Provide the [x, y] coordinate of the cell's center where the given text is located.  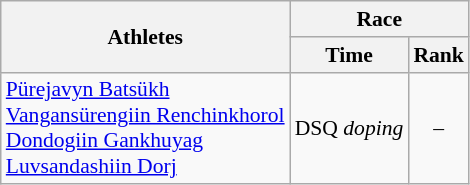
– [438, 128]
Race [380, 19]
DSQ doping [350, 128]
Time [350, 55]
Pürejavyn BatsükhVangansürengiin RenchinkhorolDondogiin GankhuyagLuvsandashiin Dorj [146, 128]
Athletes [146, 36]
Rank [438, 55]
